Determine the [x, y] coordinate at the center of the cell enclosing the given text.  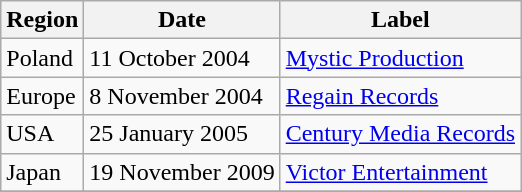
USA [42, 134]
25 January 2005 [182, 134]
11 October 2004 [182, 58]
Europe [42, 96]
Japan [42, 172]
Region [42, 20]
Poland [42, 58]
Date [182, 20]
Victor Entertainment [400, 172]
19 November 2009 [182, 172]
Regain Records [400, 96]
Mystic Production [400, 58]
8 November 2004 [182, 96]
Century Media Records [400, 134]
Label [400, 20]
